Determine the (x, y) coordinate at the center of the cell enclosing the given text.  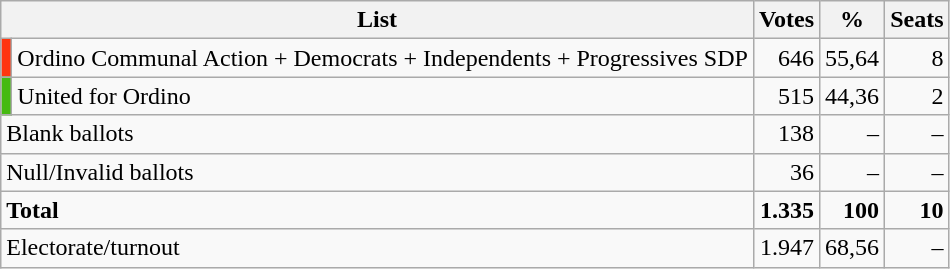
Ordino Communal Action + Democrats + Independents + Progressives SDP (383, 58)
Total (378, 210)
646 (786, 58)
68,56 (852, 248)
515 (786, 96)
55,64 (852, 58)
Votes (786, 20)
100 (852, 210)
1.947 (786, 248)
36 (786, 172)
Null/Invalid ballots (378, 172)
2 (917, 96)
8 (917, 58)
1.335 (786, 210)
10 (917, 210)
% (852, 20)
44,36 (852, 96)
138 (786, 134)
Blank ballots (378, 134)
Electorate/turnout (378, 248)
List (378, 20)
Seats (917, 20)
United for Ordino (383, 96)
